Output the (x, y) coordinate of the center of the cell containing the given text.  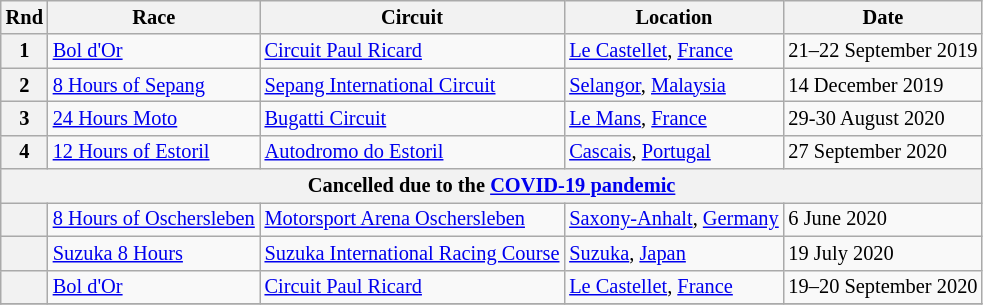
19 July 2020 (884, 253)
Location (674, 17)
24 Hours Moto (154, 118)
Rnd (24, 17)
Suzuka 8 Hours (154, 253)
19–20 September 2020 (884, 287)
27 September 2020 (884, 152)
Suzuka International Racing Course (412, 253)
Bugatti Circuit (412, 118)
Selangor, Malaysia (674, 85)
1 (24, 51)
6 June 2020 (884, 219)
3 (24, 118)
2 (24, 85)
Race (154, 17)
29-30 August 2020 (884, 118)
Saxony-Anhalt, Germany (674, 219)
Suzuka, Japan (674, 253)
Circuit (412, 17)
14 December 2019 (884, 85)
21–22 September 2019 (884, 51)
8 Hours of Oschersleben (154, 219)
8 Hours of Sepang (154, 85)
Motorsport Arena Oschersleben (412, 219)
Cascais, Portugal (674, 152)
Date (884, 17)
Autodromo do Estoril (412, 152)
4 (24, 152)
Cancelled due to the COVID-19 pandemic (492, 186)
Sepang International Circuit (412, 85)
12 Hours of Estoril (154, 152)
Le Mans, France (674, 118)
